Pinpoint the cell where the given text exists, returning its (x, y) midpoint coordinate. 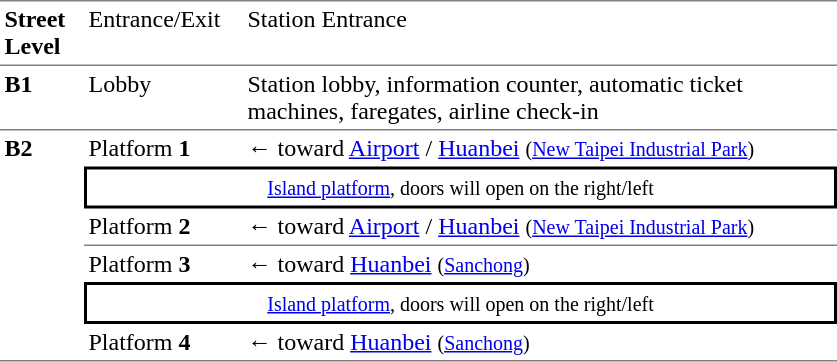
Entrance/Exit (164, 33)
Platform 2 (164, 227)
B2 (42, 246)
Lobby (164, 98)
Station Entrance (540, 33)
B1 (42, 98)
Platform 4 (164, 343)
Platform 1 (164, 148)
Platform 3 (164, 264)
Station lobby, information counter, automatic ticket machines, faregates, airline check-in (540, 98)
Street Level (42, 33)
